Return the [x, y] coordinate for the center point of the cell that contains the specified text.  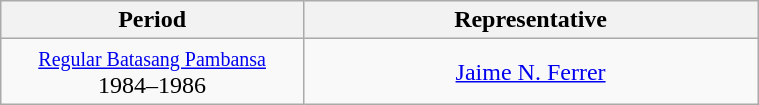
Representative [530, 20]
Regular Batasang Pambansa1984–1986 [152, 72]
Period [152, 20]
Jaime N. Ferrer [530, 72]
